Provide the [x, y] coordinate of the cell's center where the given text is located.  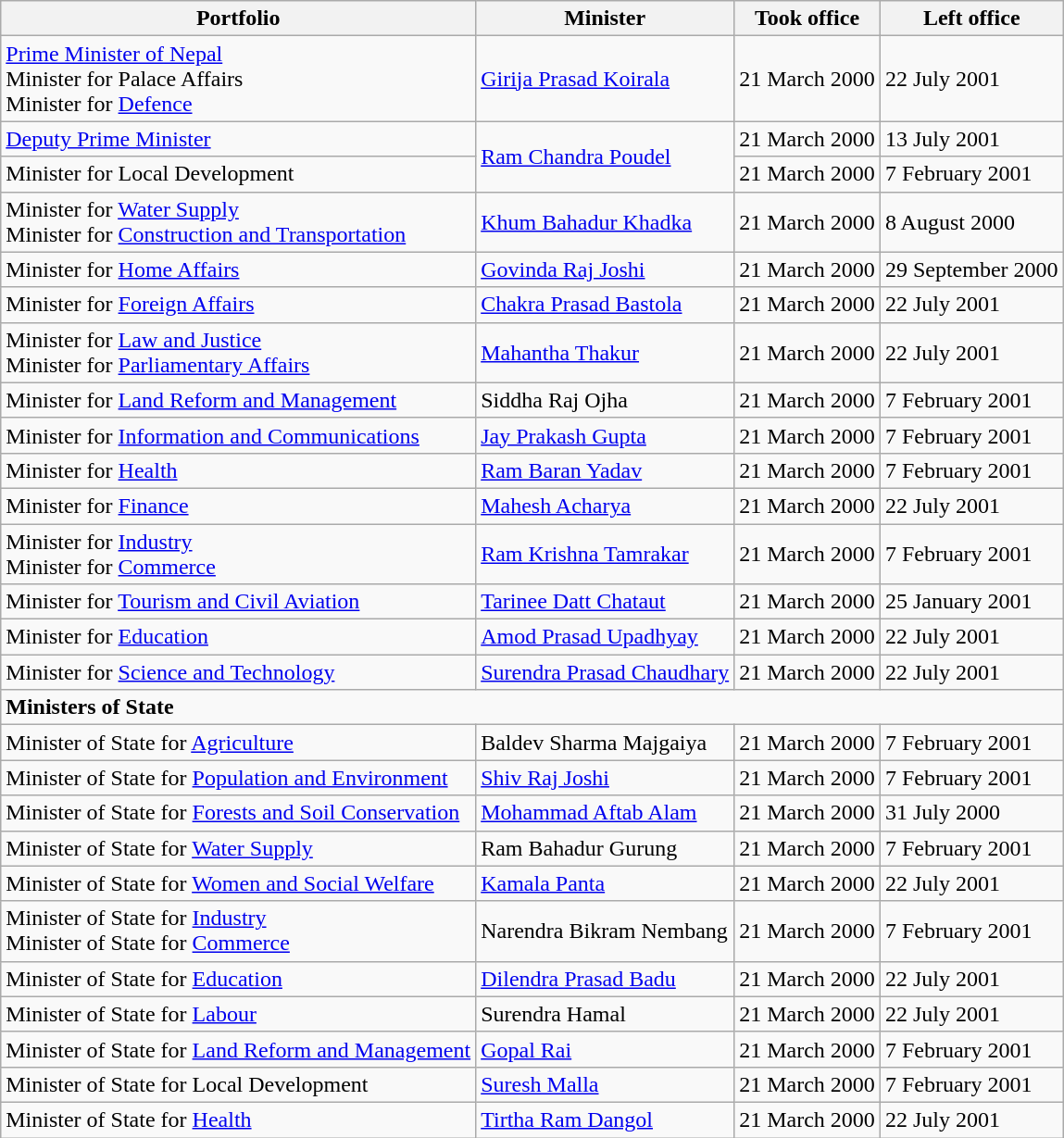
Khum Bahadur Khadka [606, 222]
Minister of State for IndustryMinister of State for Commerce [239, 932]
Prime Minister of NepalMinister for Palace AffairsMinister for Defence [239, 79]
Minister of State for Local Development [239, 1084]
Tirtha Ram Dangol [606, 1119]
Baldev Sharma Majgaiya [606, 743]
13 July 2001 [971, 139]
Minister for Science and Technology [239, 672]
Minister for Information and Communications [239, 435]
Ram Krishna Tamrakar [606, 554]
Ram Bahadur Gurung [606, 848]
Gopal Rai [606, 1049]
8 August 2000 [971, 222]
Suresh Malla [606, 1084]
Minister for IndustryMinister for Commerce [239, 554]
Jay Prakash Gupta [606, 435]
Ministers of State [532, 707]
Narendra Bikram Nembang [606, 932]
Minister for Law and JusticeMinister for Parliamentary Affairs [239, 352]
Minister of State for Water Supply [239, 848]
Minister for Water SupplyMinister for Construction and Transportation [239, 222]
25 January 2001 [971, 602]
Minister of State for Population and Environment [239, 778]
29 September 2000 [971, 269]
Mahantha Thakur [606, 352]
Ram Chandra Poudel [606, 156]
Ram Baran Yadav [606, 470]
Kamala Panta [606, 883]
Minister for Finance [239, 506]
Minister of State for Health [239, 1119]
Siddha Raj Ojha [606, 400]
Minister for Land Reform and Management [239, 400]
Minister of State for Education [239, 979]
Surendra Prasad Chaudhary [606, 672]
Minister for Tourism and Civil Aviation [239, 602]
Minister of State for Labour [239, 1014]
Minister of State for Forests and Soil Conservation [239, 813]
Minister of State for Women and Social Welfare [239, 883]
Minister for Foreign Affairs [239, 305]
Minister for Health [239, 470]
Tarinee Datt Chataut [606, 602]
Shiv Raj Joshi [606, 778]
Left office [971, 19]
31 July 2000 [971, 813]
Portfolio [239, 19]
Took office [807, 19]
Govinda Raj Joshi [606, 269]
Minister of State for Land Reform and Management [239, 1049]
Surendra Hamal [606, 1014]
Mohammad Aftab Alam [606, 813]
Minister for Local Development [239, 174]
Minister of State for Agriculture [239, 743]
Girija Prasad Koirala [606, 79]
Mahesh Acharya [606, 506]
Dilendra Prasad Badu [606, 979]
Minister for Home Affairs [239, 269]
Minister [606, 19]
Amod Prasad Upadhyay [606, 637]
Minister for Education [239, 637]
Chakra Prasad Bastola [606, 305]
Deputy Prime Minister [239, 139]
